Provide the (x, y) coordinate of the cell's center where the given text is located.  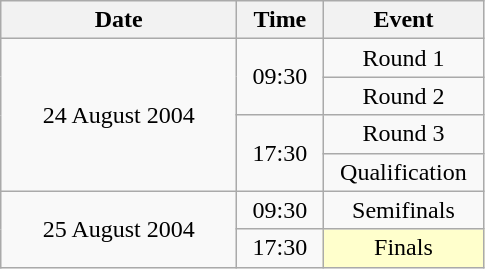
Round 3 (404, 134)
Event (404, 20)
Round 1 (404, 58)
25 August 2004 (119, 229)
Semifinals (404, 210)
Finals (404, 248)
Time (280, 20)
Date (119, 20)
24 August 2004 (119, 115)
Qualification (404, 172)
Round 2 (404, 96)
